Return [X, Y] of the center of cell containing provided text 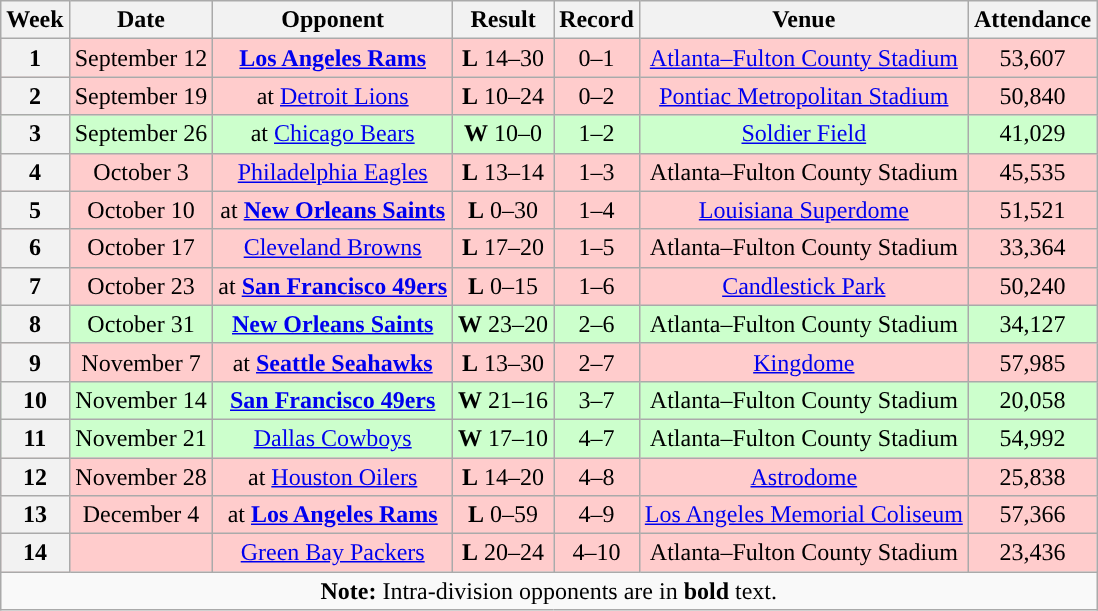
3–7 [597, 400]
33,364 [1032, 248]
October 10 [141, 210]
L 0–15 [504, 286]
L 20–24 [504, 553]
W 10–0 [504, 134]
Kingdome [804, 362]
Green Bay Packers [333, 553]
L 17–20 [504, 248]
23,436 [1032, 553]
20,058 [1032, 400]
December 4 [141, 515]
1–4 [597, 210]
Cleveland Browns [333, 248]
2–7 [597, 362]
1 [35, 58]
1–5 [597, 248]
at Chicago Bears [333, 134]
Dallas Cowboys [333, 438]
Astrodome [804, 477]
September 19 [141, 96]
41,029 [1032, 134]
12 [35, 477]
0–2 [597, 96]
14 [35, 553]
October 3 [141, 172]
4–7 [597, 438]
4 [35, 172]
San Francisco 49ers [333, 400]
Date [141, 20]
November 28 [141, 477]
34,127 [1032, 324]
57,985 [1032, 362]
Pontiac Metropolitan Stadium [804, 96]
L 14–30 [504, 58]
Los Angeles Memorial Coliseum [804, 515]
1–2 [597, 134]
1–3 [597, 172]
4–9 [597, 515]
W 21–16 [504, 400]
50,840 [1032, 96]
W 17–10 [504, 438]
51,521 [1032, 210]
3 [35, 134]
Attendance [1032, 20]
Record [597, 20]
September 12 [141, 58]
Result [504, 20]
57,366 [1032, 515]
10 [35, 400]
6 [35, 248]
at Houston Oilers [333, 477]
Note: Intra-division opponents are in bold text. [549, 591]
New Orleans Saints [333, 324]
Venue [804, 20]
October 17 [141, 248]
45,535 [1032, 172]
October 23 [141, 286]
54,992 [1032, 438]
1–6 [597, 286]
2 [35, 96]
October 31 [141, 324]
L 0–30 [504, 210]
at New Orleans Saints [333, 210]
0–1 [597, 58]
L 10–24 [504, 96]
at Los Angeles Rams [333, 515]
8 [35, 324]
L 14–20 [504, 477]
4–10 [597, 553]
Opponent [333, 20]
November 21 [141, 438]
Soldier Field [804, 134]
W 23–20 [504, 324]
Candlestick Park [804, 286]
L 13–14 [504, 172]
at Detroit Lions [333, 96]
Louisiana Superdome [804, 210]
7 [35, 286]
November 7 [141, 362]
at Seattle Seahawks [333, 362]
Los Angeles Rams [333, 58]
53,607 [1032, 58]
September 26 [141, 134]
L 13–30 [504, 362]
at San Francisco 49ers [333, 286]
2–6 [597, 324]
Week [35, 20]
13 [35, 515]
4–8 [597, 477]
Philadelphia Eagles [333, 172]
L 0–59 [504, 515]
50,240 [1032, 286]
November 14 [141, 400]
5 [35, 210]
11 [35, 438]
25,838 [1032, 477]
9 [35, 362]
